Detect which cell encompasses the target text, then output its [x, y] center coordinate. 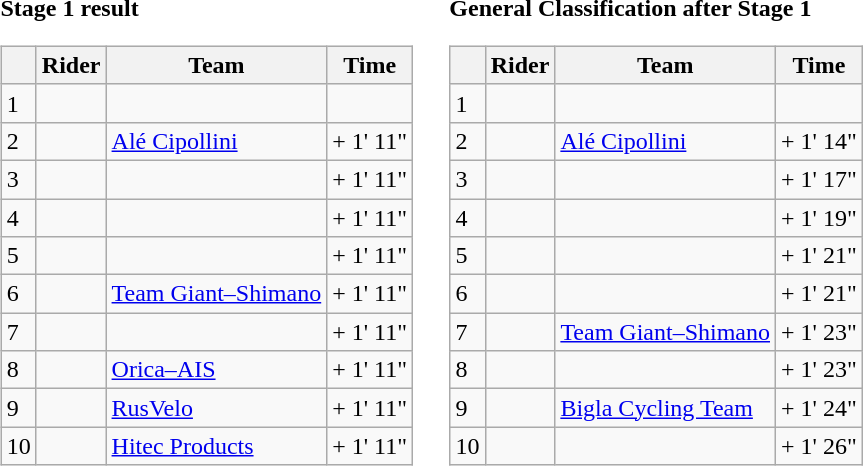
+ 1' 14" [820, 141]
+ 1' 24" [820, 408]
Orica–AIS [216, 370]
RusVelo [216, 408]
+ 1' 19" [820, 217]
Bigla Cycling Team [666, 408]
Hitec Products [216, 446]
+ 1' 17" [820, 179]
+ 1' 26" [820, 446]
